Pinpoint the cell where the given text exists, returning its (X, Y) midpoint coordinate. 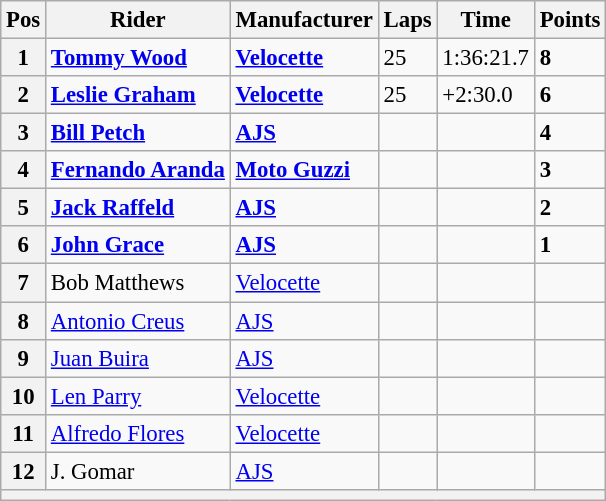
Pos (24, 20)
Alfredo Flores (138, 433)
J. Gomar (138, 471)
Fernando Aranda (138, 170)
John Grace (138, 245)
Bob Matthews (138, 283)
11 (24, 433)
7 (24, 283)
Jack Raffeld (138, 208)
Laps (408, 20)
9 (24, 358)
Juan Buira (138, 358)
+2:30.0 (486, 95)
5 (24, 208)
Moto Guzzi (304, 170)
1:36:21.7 (486, 58)
Bill Petch (138, 133)
Leslie Graham (138, 95)
Tommy Wood (138, 58)
Rider (138, 20)
Len Parry (138, 396)
Time (486, 20)
10 (24, 396)
12 (24, 471)
Points (570, 20)
Manufacturer (304, 20)
Antonio Creus (138, 321)
